Return the [X, Y] coordinate for the center point of the cell that contains the specified text.  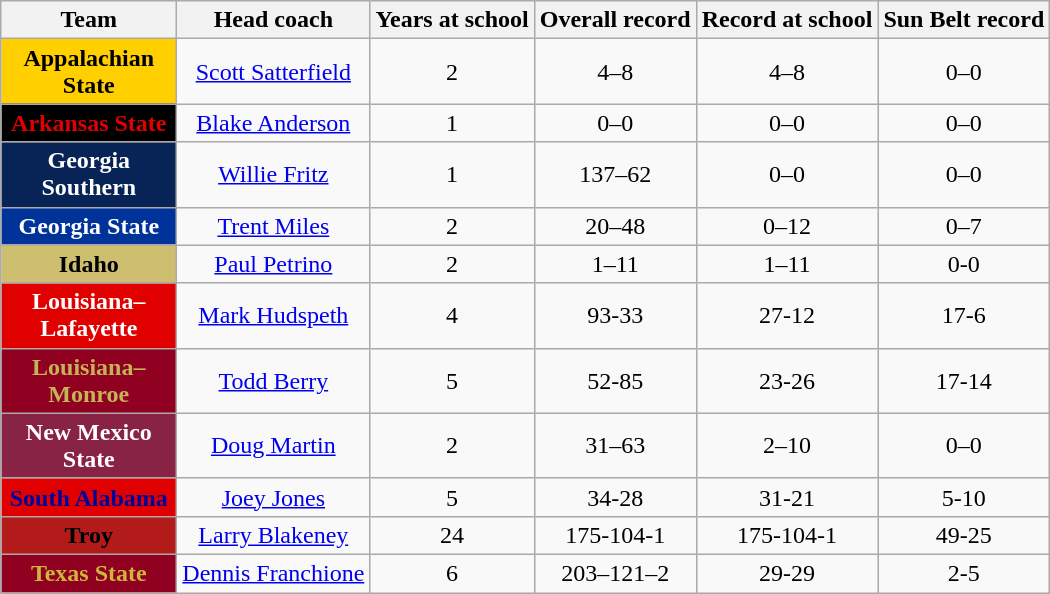
0–12 [787, 226]
31–63 [615, 446]
49-25 [964, 535]
Head coach [274, 20]
Blake Anderson [274, 123]
Dennis Franchione [274, 573]
Appalachian State [89, 72]
31-21 [787, 497]
Arkansas State [89, 123]
17-6 [964, 316]
0-0 [964, 264]
93-33 [615, 316]
Scott Satterfield [274, 72]
24 [452, 535]
Mark Hudspeth [274, 316]
Trent Miles [274, 226]
Louisiana–Monroe [89, 380]
27-12 [787, 316]
23-26 [787, 380]
34-28 [615, 497]
6 [452, 573]
4 [452, 316]
Georgia Southern [89, 174]
Larry Blakeney [274, 535]
Joey Jones [274, 497]
29-29 [787, 573]
Louisiana–Lafayette [89, 316]
South Alabama [89, 497]
New Mexico State [89, 446]
Years at school [452, 20]
Team [89, 20]
Willie Fritz [274, 174]
137–62 [615, 174]
Todd Berry [274, 380]
Paul Petrino [274, 264]
Overall record [615, 20]
Doug Martin [274, 446]
2-5 [964, 573]
203–121–2 [615, 573]
52-85 [615, 380]
Texas State [89, 573]
5-10 [964, 497]
Troy [89, 535]
Idaho [89, 264]
Record at school [787, 20]
0–7 [964, 226]
Sun Belt record [964, 20]
20–48 [615, 226]
17-14 [964, 380]
2–10 [787, 446]
Georgia State [89, 226]
